Output the (x, y) coordinate of the center of the cell containing the given text.  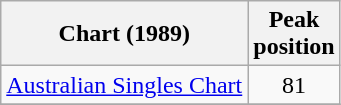
Australian Singles Chart (124, 85)
Peakposition (294, 34)
81 (294, 85)
Chart (1989) (124, 34)
